Find where the given text appears and provide that cell's center as (x, y) coordinate. 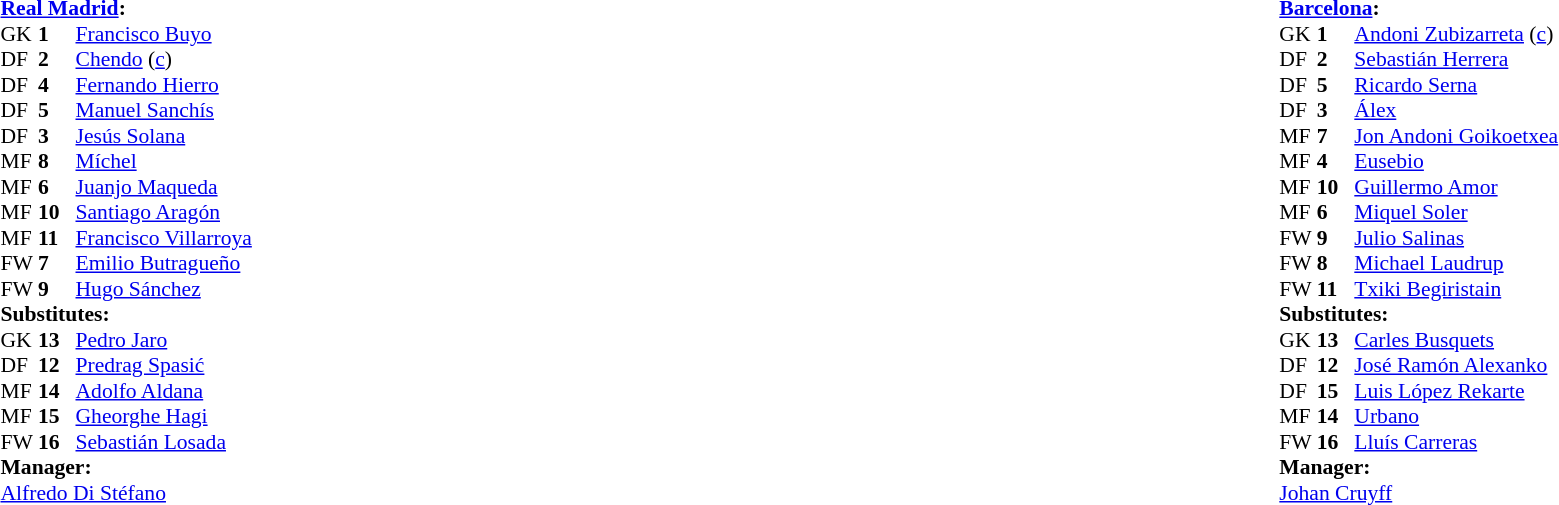
Sebastián Losada (164, 442)
Santiago Aragón (164, 213)
Julio Salinas (1456, 238)
Manuel Sanchís (164, 111)
Sebastián Herrera (1456, 59)
Míchel (164, 161)
Adolfo Aldana (164, 391)
Fernando Hierro (164, 85)
Chendo (c) (164, 59)
Gheorghe Hagi (164, 417)
Txiki Begiristain (1456, 289)
Jon Andoni Goikoetxea (1456, 136)
Francisco Buyo (164, 34)
Predrag Spasić (164, 365)
Michael Laudrup (1456, 263)
Urbano (1456, 417)
José Ramón Alexanko (1456, 365)
Pedro Jaro (164, 340)
Hugo Sánchez (164, 289)
Francisco Villarroya (164, 238)
Lluís Carreras (1456, 442)
Miquel Soler (1456, 213)
Ricardo Serna (1456, 85)
Emilio Butragueño (164, 263)
Jesús Solana (164, 136)
Guillermo Amor (1456, 187)
Álex (1456, 111)
Eusebio (1456, 161)
Juanjo Maqueda (164, 187)
Andoni Zubizarreta (c) (1456, 34)
Carles Busquets (1456, 340)
Luis López Rekarte (1456, 391)
